Provide the (X, Y) coordinate of the cell's center where the given text is located.  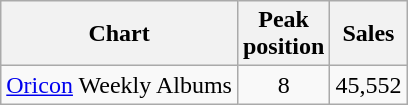
45,552 (368, 85)
8 (283, 85)
Peakposition (283, 34)
Sales (368, 34)
Chart (120, 34)
Oricon Weekly Albums (120, 85)
